Output the (x, y) coordinate of the center of the cell containing the given text.  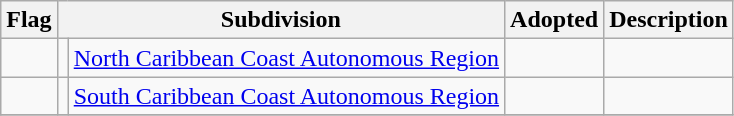
Subdivision (280, 20)
Flag (29, 20)
Adopted (554, 20)
Description (669, 20)
North Caribbean Coast Autonomous Region (286, 58)
South Caribbean Coast Autonomous Region (286, 96)
